Find where the given text appears and provide that cell's center as [x, y] coordinate. 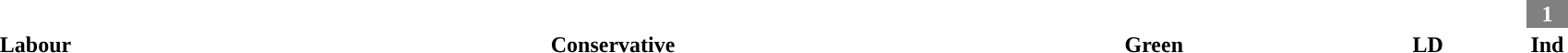
15 [613, 14]
3 [1154, 14]
